Capture the cell that displays the provided text and extract its (x, y) central coordinate. 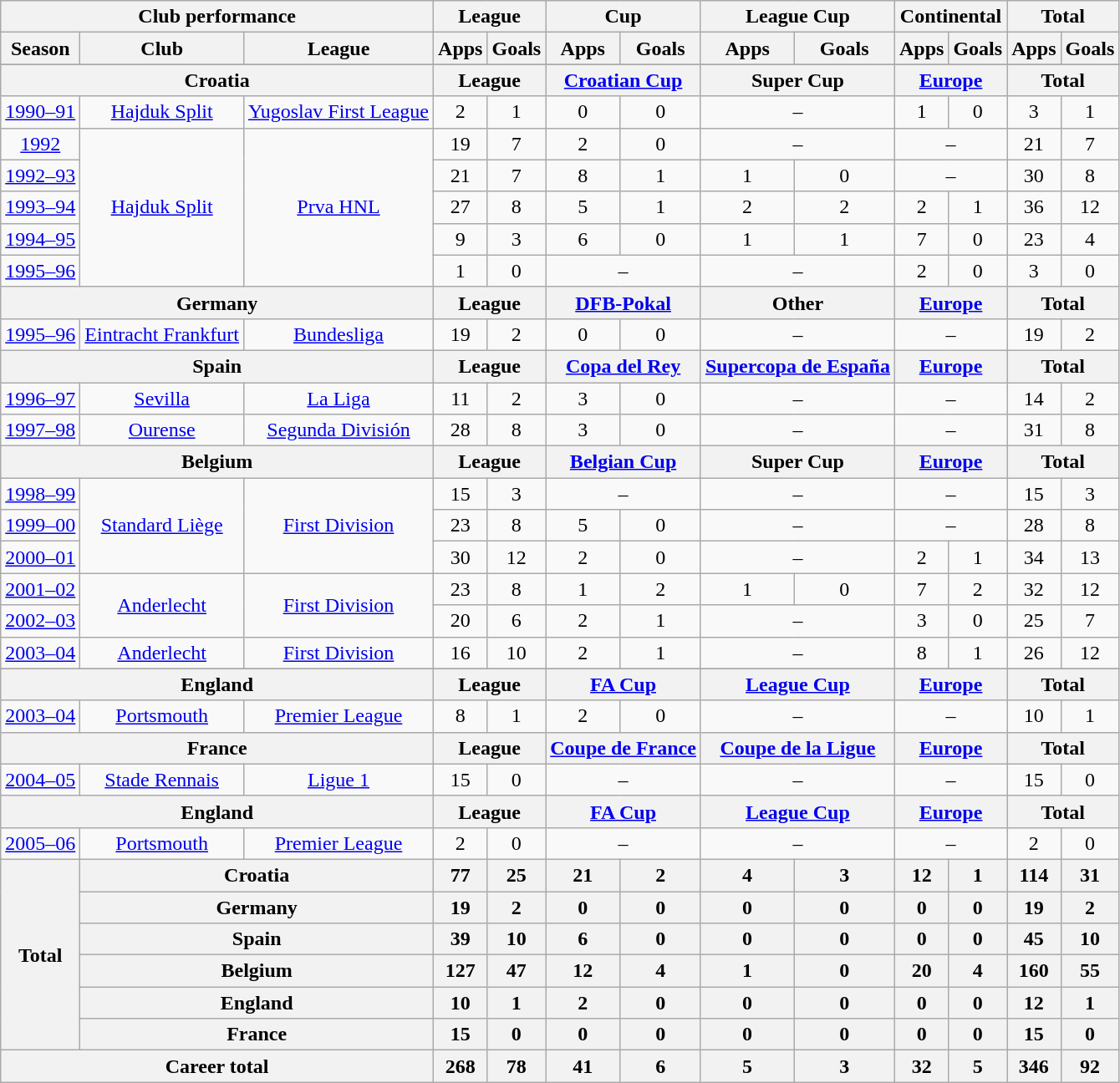
Sevilla (162, 399)
9 (461, 239)
Other (797, 303)
16 (461, 653)
Supercopa de España (797, 366)
1993–94 (40, 207)
39 (461, 939)
Copa del Rey (624, 366)
Cup (624, 17)
Coupe de France (624, 748)
127 (461, 971)
1994–95 (40, 239)
55 (1090, 971)
11 (461, 399)
Ourense (162, 430)
36 (1034, 207)
Ligue 1 (338, 780)
Prva HNL (338, 207)
13 (1090, 557)
1990–91 (40, 112)
1992–93 (40, 175)
1992 (40, 144)
114 (1034, 875)
Belgian Cup (624, 462)
Yugoslav First League (338, 112)
41 (583, 1066)
1998–99 (40, 494)
346 (1034, 1066)
268 (461, 1066)
Eintracht Frankfurt (162, 334)
1996–97 (40, 399)
Continental (950, 17)
Croatian Cup (624, 80)
1999–00 (40, 526)
2005–06 (40, 843)
77 (461, 875)
27 (461, 207)
Club performance (217, 17)
Bundesliga (338, 334)
2004–05 (40, 780)
Segunda División (338, 430)
47 (517, 971)
2000–01 (40, 557)
78 (517, 1066)
45 (1034, 939)
160 (1034, 971)
DFB-Pokal (624, 303)
2001–02 (40, 589)
2002–03 (40, 621)
Coupe de la Ligue (797, 748)
Club (162, 48)
Standard Liège (162, 526)
Career total (217, 1066)
Stade Rennais (162, 780)
34 (1034, 557)
Season (40, 48)
26 (1034, 653)
1997–98 (40, 430)
La Liga (338, 399)
92 (1090, 1066)
14 (1034, 399)
